Provide the [X, Y] coordinate of the cell's center where the given text is located.  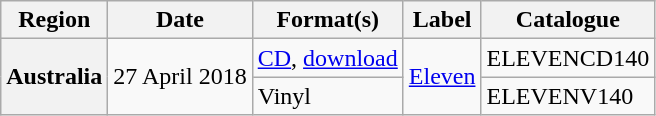
ELEVENCD140 [568, 58]
ELEVENV140 [568, 96]
Catalogue [568, 20]
27 April 2018 [180, 77]
Eleven [442, 77]
Region [54, 20]
Format(s) [328, 20]
Label [442, 20]
CD, download [328, 58]
Australia [54, 77]
Vinyl [328, 96]
Date [180, 20]
